Scan for the cell matching the given text and deliver its (x, y) coordinate at center. 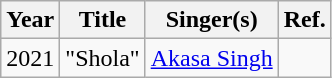
Year (30, 20)
Title (102, 20)
2021 (30, 58)
Ref. (304, 20)
Akasa Singh (212, 58)
"Shola" (102, 58)
Singer(s) (212, 20)
